Determine the [x, y] coordinate at the center of the cell enclosing the given text.  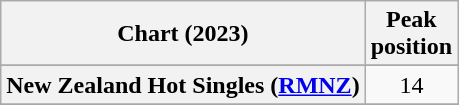
New Zealand Hot Singles (RMNZ) [183, 85]
Chart (2023) [183, 34]
14 [411, 85]
Peakposition [411, 34]
